Find where the given text appears and provide that cell's center as (X, Y) coordinate. 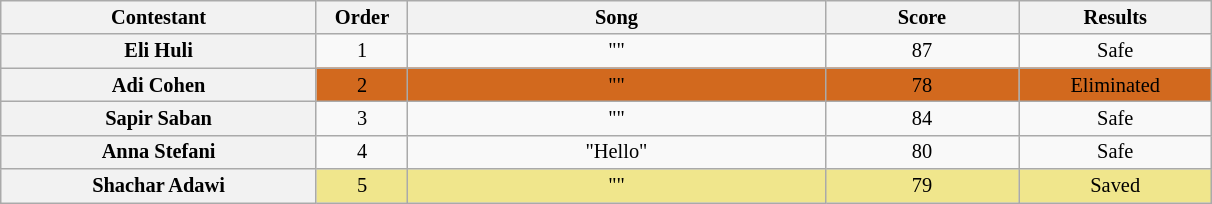
Saved (1116, 186)
Score (922, 17)
Eli Huli (159, 51)
Anna Stefani (159, 152)
"Hello" (617, 152)
Shachar Adawi (159, 186)
Contestant (159, 17)
80 (922, 152)
Sapir Saban (159, 118)
5 (362, 186)
78 (922, 85)
Order (362, 17)
1 (362, 51)
2 (362, 85)
Adi Cohen (159, 85)
87 (922, 51)
84 (922, 118)
Song (617, 17)
79 (922, 186)
4 (362, 152)
3 (362, 118)
Results (1116, 17)
Eliminated (1116, 85)
